Scan for the cell matching the given text and deliver its (X, Y) coordinate at center. 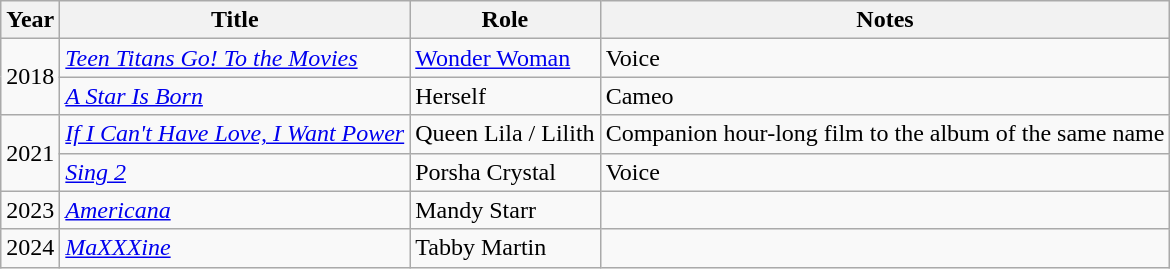
Companion hour-long film to the album of the same name (885, 134)
Cameo (885, 96)
2018 (30, 77)
Herself (505, 96)
Porsha Crystal (505, 172)
2021 (30, 153)
Teen Titans Go! To the Movies (235, 58)
A Star Is Born (235, 96)
Mandy Starr (505, 210)
Sing 2 (235, 172)
Wonder Woman (505, 58)
Role (505, 20)
2023 (30, 210)
Notes (885, 20)
Title (235, 20)
Tabby Martin (505, 248)
Americana (235, 210)
2024 (30, 248)
Year (30, 20)
Queen Lila / Lilith (505, 134)
If I Can't Have Love, I Want Power (235, 134)
MaXXXine (235, 248)
